Search for the cell housing the specified text and yield its (X, Y) center coordinate. 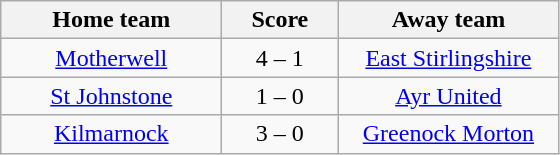
Away team (448, 20)
Home team (112, 20)
4 – 1 (280, 58)
Greenock Morton (448, 134)
1 – 0 (280, 96)
East Stirlingshire (448, 58)
Ayr United (448, 96)
Motherwell (112, 58)
St Johnstone (112, 96)
Score (280, 20)
3 – 0 (280, 134)
Kilmarnock (112, 134)
